Locate the cell with the specified text and output its (x, y) center coordinate. 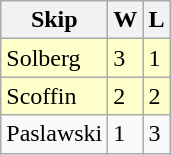
Skip (54, 20)
W (126, 20)
L (156, 20)
Solberg (54, 58)
Paslawski (54, 134)
Scoffin (54, 96)
